Return the (x, y) coordinate for the center point of the cell that contains the specified text.  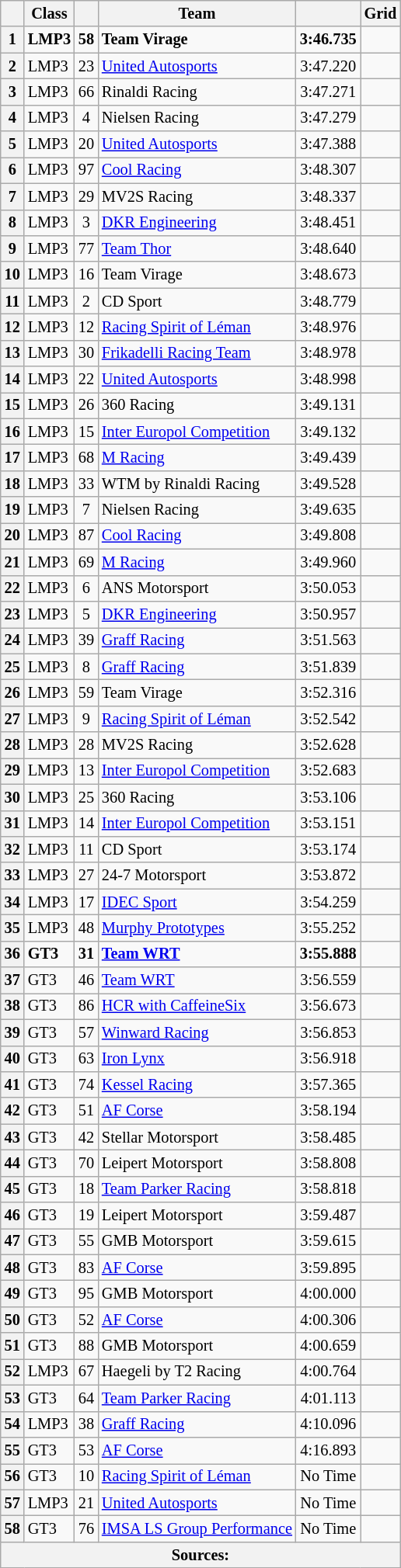
3:50.053 (328, 588)
47 (12, 1241)
3:50.957 (328, 614)
3:56.559 (328, 980)
3:52.542 (328, 719)
35 (12, 928)
3:46.735 (328, 40)
Team (197, 13)
4:00.659 (328, 1346)
37 (12, 980)
41 (12, 1084)
Class (50, 13)
64 (86, 1398)
Iron Lynx (197, 1059)
66 (86, 92)
Kessel Racing (197, 1084)
40 (12, 1059)
3:47.279 (328, 118)
67 (86, 1372)
77 (86, 248)
63 (86, 1059)
3:49.808 (328, 536)
Stellar Motorsport (197, 1137)
Team Thor (197, 248)
3:53.151 (328, 824)
59 (86, 692)
68 (86, 457)
49 (12, 1294)
3:56.918 (328, 1059)
3:48.307 (328, 170)
3:48.640 (328, 248)
3:53.106 (328, 797)
88 (86, 1346)
3:48.976 (328, 327)
34 (12, 902)
3:55.888 (328, 954)
3:57.365 (328, 1084)
3:51.563 (328, 640)
IMSA LS Group Performance (197, 1528)
3:52.628 (328, 745)
3:47.220 (328, 66)
95 (86, 1294)
Rinaldi Racing (197, 92)
86 (86, 1006)
Murphy Prototypes (197, 928)
3:53.174 (328, 849)
3:48.998 (328, 380)
3:59.895 (328, 1268)
54 (12, 1424)
3:59.487 (328, 1216)
Haegeli by T2 Racing (197, 1372)
HCR with CaffeineSix (197, 1006)
Grid (381, 13)
4:00.000 (328, 1294)
4:10.096 (328, 1424)
56 (12, 1476)
Frikadelli Racing Team (197, 353)
4:16.893 (328, 1450)
3:48.779 (328, 301)
3:48.451 (328, 223)
3:47.271 (328, 92)
3:54.259 (328, 902)
3:56.853 (328, 1032)
3:56.673 (328, 1006)
3:58.808 (328, 1163)
70 (86, 1163)
43 (12, 1137)
69 (86, 562)
32 (12, 849)
3:48.337 (328, 196)
3:49.131 (328, 405)
24-7 Motorsport (197, 876)
45 (12, 1189)
Winward Racing (197, 1032)
WTM by Rinaldi Racing (197, 484)
4:00.306 (328, 1320)
3:49.132 (328, 432)
3:49.528 (328, 484)
3:47.388 (328, 144)
97 (86, 170)
3:49.960 (328, 562)
36 (12, 954)
4:01.113 (328, 1398)
4:00.764 (328, 1372)
3:49.635 (328, 510)
3:52.683 (328, 771)
83 (86, 1268)
76 (86, 1528)
50 (12, 1320)
3:53.872 (328, 876)
87 (86, 536)
3:58.485 (328, 1137)
3:58.194 (328, 1111)
3:48.978 (328, 353)
24 (12, 640)
Sources: (200, 1555)
ANS Motorsport (197, 588)
3:49.439 (328, 457)
1 (12, 40)
3:51.839 (328, 667)
44 (12, 1163)
IDEC Sport (197, 902)
3:58.818 (328, 1189)
3:59.615 (328, 1241)
74 (86, 1084)
3:55.252 (328, 928)
3:52.316 (328, 692)
3:48.673 (328, 275)
